Pinpoint the cell where the given text exists, returning its (X, Y) midpoint coordinate. 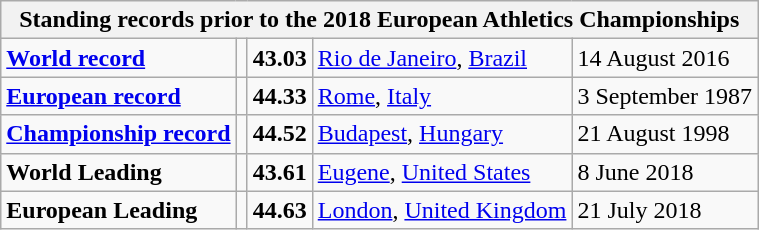
World record (118, 58)
21 August 1998 (665, 134)
London, United Kingdom (442, 210)
14 August 2016 (665, 58)
Rome, Italy (442, 96)
3 September 1987 (665, 96)
44.33 (280, 96)
8 June 2018 (665, 172)
World Leading (118, 172)
43.03 (280, 58)
43.61 (280, 172)
Eugene, United States (442, 172)
Budapest, Hungary (442, 134)
Standing records prior to the 2018 European Athletics Championships (380, 20)
European record (118, 96)
44.52 (280, 134)
Rio de Janeiro, Brazil (442, 58)
European Leading (118, 210)
21 July 2018 (665, 210)
Championship record (118, 134)
44.63 (280, 210)
